Pinpoint the cell where the given text exists, returning its [x, y] midpoint coordinate. 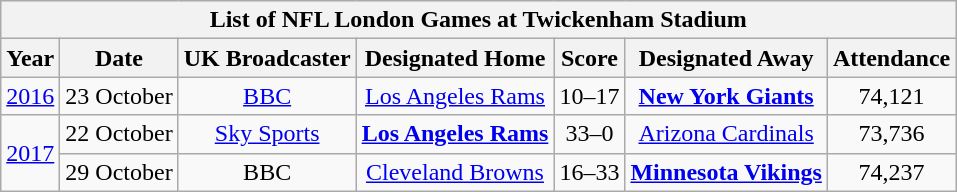
Sky Sports [267, 134]
23 October [119, 96]
16–33 [590, 172]
2017 [30, 153]
Minnesota Vikings [726, 172]
Designated Home [455, 58]
29 October [119, 172]
Attendance [891, 58]
Year [30, 58]
74,237 [891, 172]
UK Broadcaster [267, 58]
Arizona Cardinals [726, 134]
74,121 [891, 96]
22 October [119, 134]
Score [590, 58]
Designated Away [726, 58]
List of NFL London Games at Twickenham Stadium [478, 20]
73,736 [891, 134]
33–0 [590, 134]
Cleveland Browns [455, 172]
10–17 [590, 96]
2016 [30, 96]
Date [119, 58]
New York Giants [726, 96]
